Determine the [X, Y] coordinate at the center of the cell enclosing the given text.  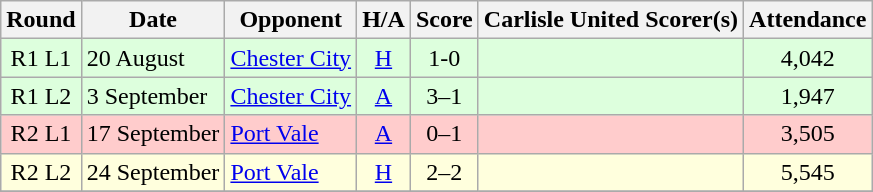
Opponent [291, 20]
R2 L1 [41, 134]
R2 L2 [41, 172]
3 September [153, 96]
Round [41, 20]
Attendance [808, 20]
R1 L1 [41, 58]
3,505 [808, 134]
5,545 [808, 172]
3–1 [444, 96]
Carlisle United Scorer(s) [610, 20]
Score [444, 20]
H/A [384, 20]
0–1 [444, 134]
Date [153, 20]
R1 L2 [41, 96]
1,947 [808, 96]
4,042 [808, 58]
24 September [153, 172]
1-0 [444, 58]
2–2 [444, 172]
20 August [153, 58]
17 September [153, 134]
